Return the [x, y] coordinate for the center point of the cell that contains the specified text.  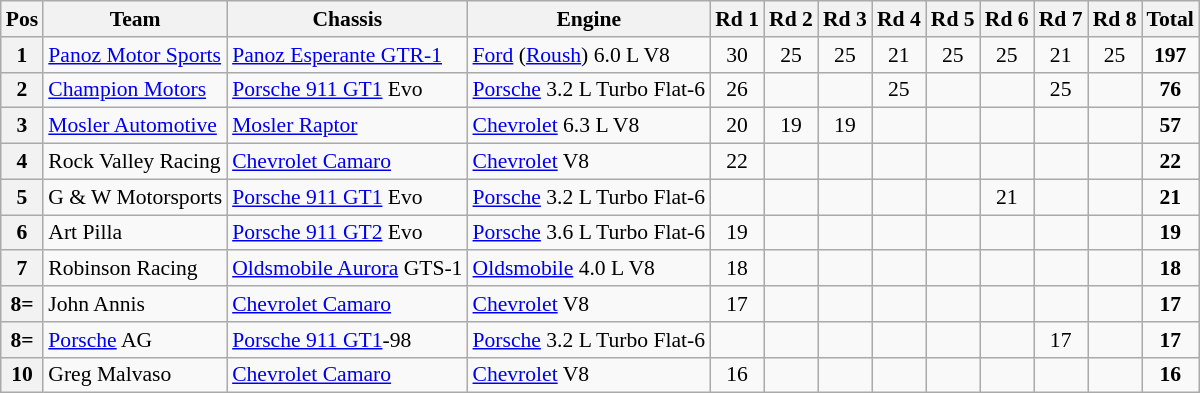
Porsche AG [135, 340]
Rd 4 [899, 19]
10 [22, 375]
2 [22, 90]
Greg Malvaso [135, 375]
Panoz Esperante GTR-1 [347, 55]
Total [1170, 19]
Panoz Motor Sports [135, 55]
Art Pilla [135, 233]
Mosler Raptor [347, 126]
Oldsmobile 4.0 L V8 [588, 269]
Ford (Roush) 6.0 L V8 [588, 55]
57 [1170, 126]
John Annis [135, 304]
G & W Motorsports [135, 197]
197 [1170, 55]
Rd 1 [737, 19]
Champion Motors [135, 90]
26 [737, 90]
Rd 3 [845, 19]
Mosler Automotive [135, 126]
Porsche 3.6 L Turbo Flat-6 [588, 233]
76 [1170, 90]
3 [22, 126]
Chevrolet 6.3 L V8 [588, 126]
Robinson Racing [135, 269]
30 [737, 55]
Rd 2 [791, 19]
Chassis [347, 19]
1 [22, 55]
20 [737, 126]
Rd 6 [1007, 19]
7 [22, 269]
Rd 7 [1061, 19]
Porsche 911 GT2 Evo [347, 233]
Rock Valley Racing [135, 162]
Pos [22, 19]
Porsche 911 GT1-98 [347, 340]
Engine [588, 19]
6 [22, 233]
Team [135, 19]
Rd 5 [953, 19]
5 [22, 197]
Oldsmobile Aurora GTS-1 [347, 269]
4 [22, 162]
Rd 8 [1115, 19]
